Capture the cell that displays the provided text and extract its [X, Y] central coordinate. 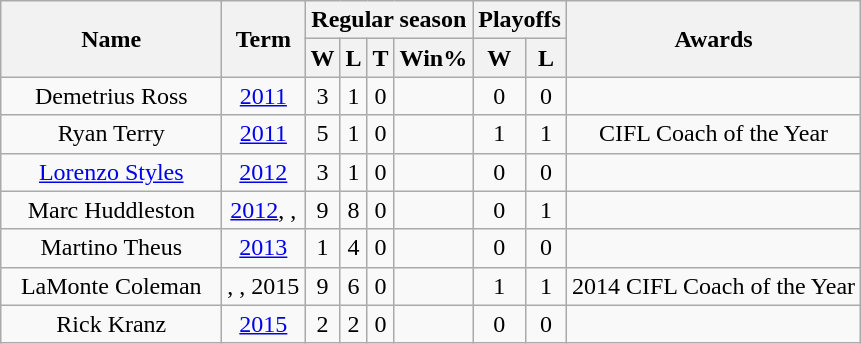
4 [354, 248]
2012 [264, 172]
2015 [264, 324]
Regular season [389, 20]
2014 CIFL Coach of the Year [713, 286]
T [380, 58]
Win% [434, 58]
Name [112, 39]
, , 2015 [264, 286]
6 [354, 286]
LaMonte Coleman [112, 286]
8 [354, 210]
Term [264, 39]
Martino Theus [112, 248]
5 [322, 134]
CIFL Coach of the Year [713, 134]
Rick Kranz [112, 324]
Awards [713, 39]
Lorenzo Styles [112, 172]
2013 [264, 248]
2012, , [264, 210]
Demetrius Ross [112, 96]
Playoffs [520, 20]
Marc Huddleston [112, 210]
Ryan Terry [112, 134]
